Detect which cell encompasses the target text, then output its (X, Y) center coordinate. 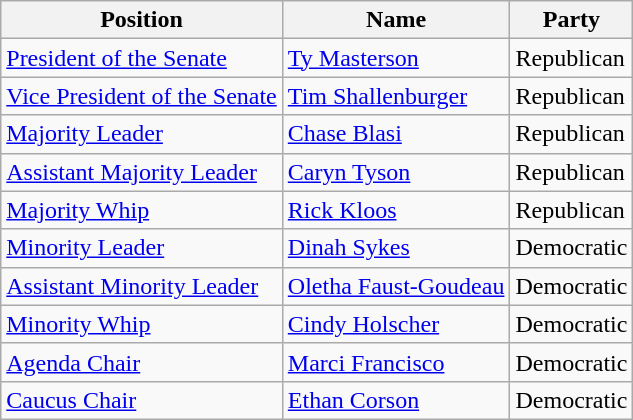
Oletha Faust-Goudeau (396, 286)
Tim Shallenburger (396, 96)
Majority Whip (142, 210)
Minority Leader (142, 248)
Chase Blasi (396, 134)
Rick Kloos (396, 210)
Minority Whip (142, 324)
Name (396, 20)
Assistant Minority Leader (142, 286)
President of the Senate (142, 58)
Majority Leader (142, 134)
Vice President of the Senate (142, 96)
Cindy Holscher (396, 324)
Caucus Chair (142, 400)
Ethan Corson (396, 400)
Marci Francisco (396, 362)
Position (142, 20)
Dinah Sykes (396, 248)
Ty Masterson (396, 58)
Party (572, 20)
Caryn Tyson (396, 172)
Assistant Majority Leader (142, 172)
Agenda Chair (142, 362)
